Return the [x, y] coordinate for the center point of the cell that contains the specified text.  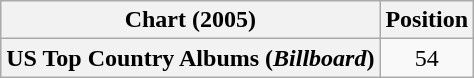
US Top Country Albums (Billboard) [190, 58]
Chart (2005) [190, 20]
Position [427, 20]
54 [427, 58]
